Return [X, Y] of the center of cell containing provided text 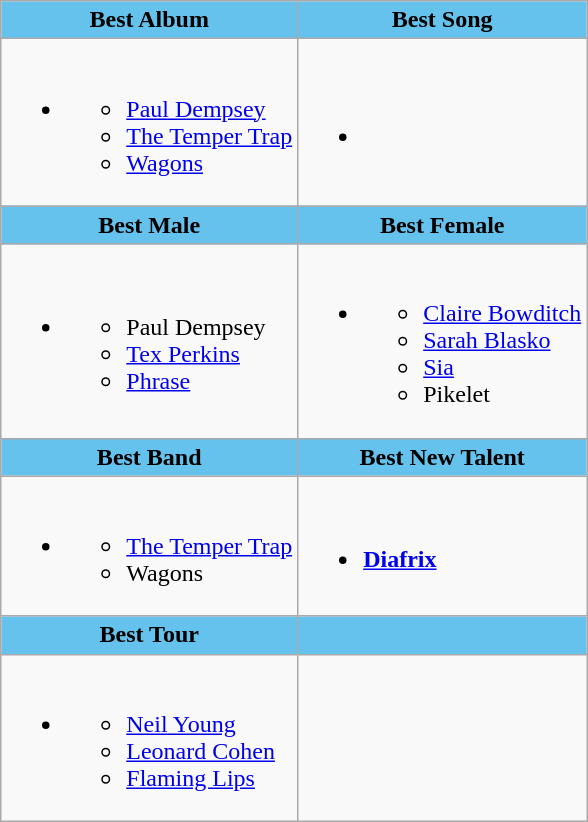
Best Album [150, 20]
Best Female [442, 225]
Paul DempseyThe Temper TrapWagons [150, 122]
Best Band [150, 457]
Claire BowditchSarah BlaskoSiaPikelet [442, 341]
Best New Talent [442, 457]
Best Tour [150, 635]
Diafrix [442, 546]
Paul DempseyTex PerkinsPhrase [150, 341]
Best Song [442, 20]
Neil YoungLeonard CohenFlaming Lips [150, 738]
The Temper TrapWagons [150, 546]
Best Male [150, 225]
